Identify which cell holds the provided text, then report its (X, Y) central coordinate. 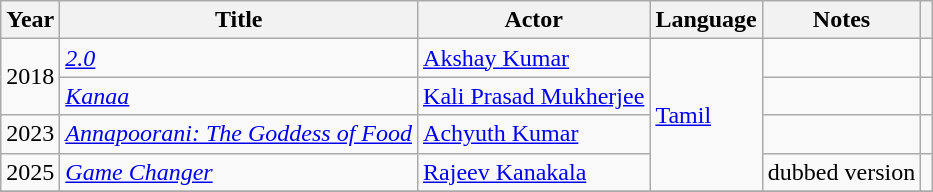
2.0 (239, 58)
Game Changer (239, 172)
Title (239, 20)
Rajeev Kanakala (534, 172)
Year (30, 20)
Achyuth Kumar (534, 134)
Notes (841, 20)
2018 (30, 77)
Akshay Kumar (534, 58)
Annapoorani: The Goddess of Food (239, 134)
Tamil (706, 115)
Language (706, 20)
Kali Prasad Mukherjee (534, 96)
Actor (534, 20)
dubbed version (841, 172)
Kanaa (239, 96)
2025 (30, 172)
2023 (30, 134)
